Extract the [X, Y] coordinate from the center of the cell holding the provided text.  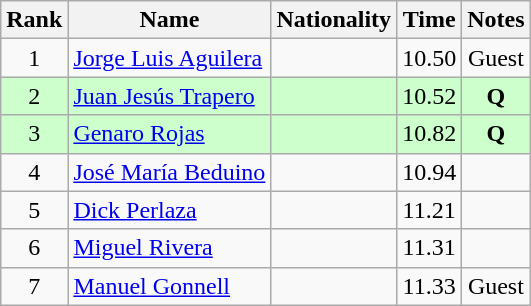
11.21 [430, 210]
5 [34, 210]
Time [430, 20]
Manuel Gonnell [170, 286]
1 [34, 58]
4 [34, 172]
2 [34, 96]
Notes [496, 20]
Dick Perlaza [170, 210]
10.50 [430, 58]
6 [34, 248]
Jorge Luis Aguilera [170, 58]
11.33 [430, 286]
Rank [34, 20]
10.82 [430, 134]
10.52 [430, 96]
Name [170, 20]
11.31 [430, 248]
7 [34, 286]
10.94 [430, 172]
José María Beduino [170, 172]
Nationality [334, 20]
Juan Jesús Trapero [170, 96]
3 [34, 134]
Miguel Rivera [170, 248]
Genaro Rojas [170, 134]
